From the cell containing the given text, extract its center point as (x, y) coordinate. 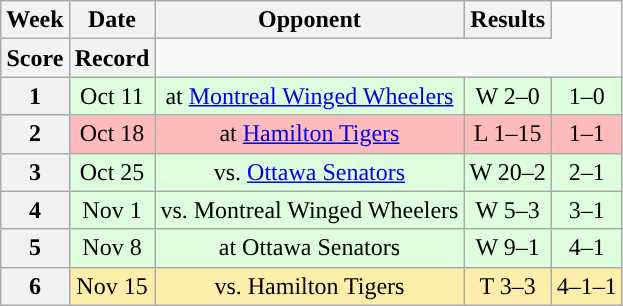
Week (35, 20)
T 3–3 (508, 286)
L 1–15 (508, 134)
Record (112, 58)
6 (35, 286)
Nov 8 (112, 248)
at Ottawa Senators (310, 248)
Nov 15 (112, 286)
Opponent (310, 20)
4 (35, 210)
vs. Hamilton Tigers (310, 286)
1 (35, 96)
at Montreal Winged Wheelers (310, 96)
2–1 (586, 172)
Nov 1 (112, 210)
vs. Ottawa Senators (310, 172)
4–1 (586, 248)
4–1–1 (586, 286)
at Hamilton Tigers (310, 134)
5 (35, 248)
W 9–1 (508, 248)
1–0 (586, 96)
3–1 (586, 210)
Score (35, 58)
2 (35, 134)
Oct 11 (112, 96)
3 (35, 172)
Results (508, 20)
W 5–3 (508, 210)
Oct 25 (112, 172)
1–1 (586, 134)
W 20–2 (508, 172)
Date (112, 20)
vs. Montreal Winged Wheelers (310, 210)
W 2–0 (508, 96)
Oct 18 (112, 134)
